Search for the cell housing the specified text and yield its [X, Y] center coordinate. 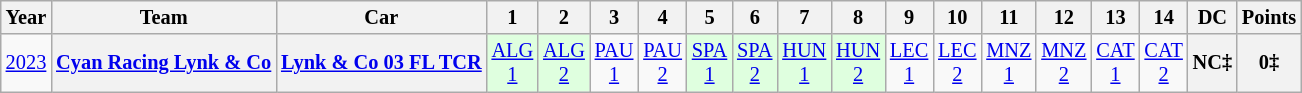
0‡ [1269, 63]
11 [1008, 17]
7 [804, 17]
DC [1212, 17]
2 [564, 17]
MNZ2 [1064, 63]
CAT2 [1164, 63]
NC‡ [1212, 63]
9 [909, 17]
ALG2 [564, 63]
LEC2 [957, 63]
Year [26, 17]
13 [1115, 17]
14 [1164, 17]
12 [1064, 17]
Team [164, 17]
HUN1 [804, 63]
2023 [26, 63]
Cyan Racing Lynk & Co [164, 63]
Car [381, 17]
3 [614, 17]
PAU2 [662, 63]
Lynk & Co 03 FL TCR [381, 63]
5 [710, 17]
10 [957, 17]
MNZ1 [1008, 63]
6 [754, 17]
LEC1 [909, 63]
8 [858, 17]
HUN2 [858, 63]
CAT1 [1115, 63]
SPA1 [710, 63]
PAU1 [614, 63]
4 [662, 17]
Points [1269, 17]
1 [513, 17]
SPA2 [754, 63]
ALG1 [513, 63]
